Provide the (X, Y) coordinate of the cell's center where the given text is located.  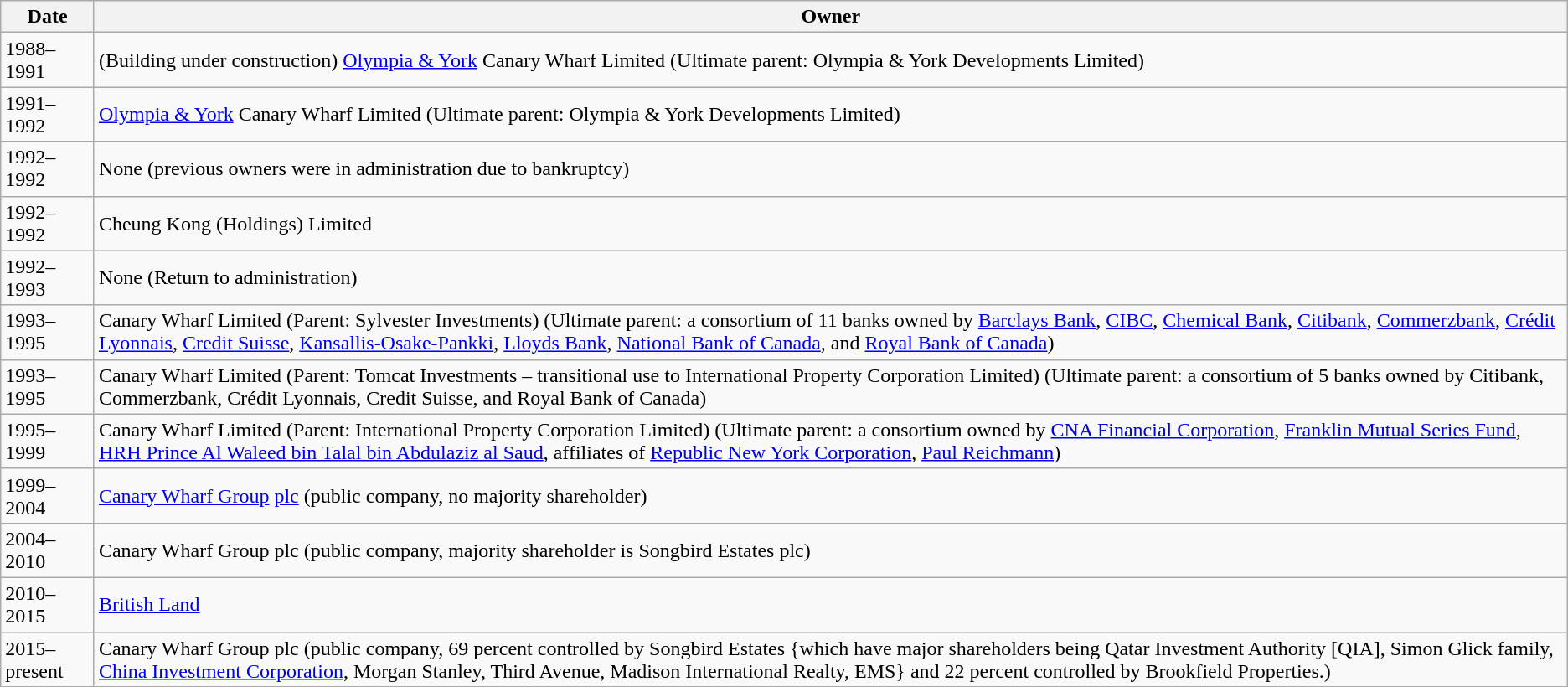
1991–1992 (48, 114)
1999–2004 (48, 496)
1988–1991 (48, 60)
Canary Wharf Group plc (public company, no majority shareholder) (831, 496)
Date (48, 17)
British Land (831, 605)
Canary Wharf Group plc (public company, majority shareholder is Songbird Estates plc) (831, 550)
None (Return to administration) (831, 278)
None (previous owners were in administration due to bankruptcy) (831, 169)
Owner (831, 17)
1992–1993 (48, 278)
Olympia & York Canary Wharf Limited (Ultimate parent: Olympia & York Developments Limited) (831, 114)
(Building under construction) Olympia & York Canary Wharf Limited (Ultimate parent: Olympia & York Developments Limited) (831, 60)
2015–present (48, 659)
2010–2015 (48, 605)
Cheung Kong (Holdings) Limited (831, 223)
2004–2010 (48, 550)
1995–1999 (48, 441)
